Locate the cell with the specified text and output its (X, Y) center coordinate. 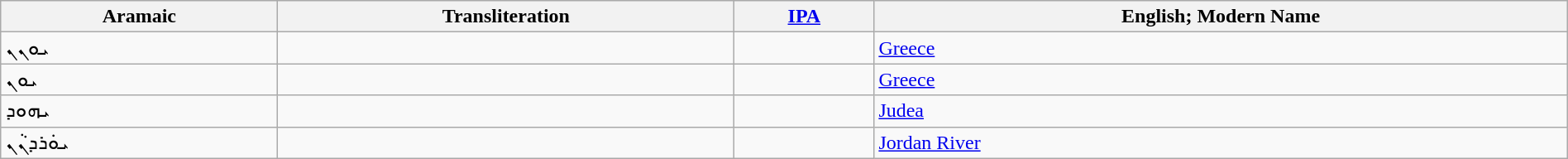
ܝܘܢ (139, 79)
ܝܘܿܪܕܢܵܢ (139, 142)
IPA (804, 17)
English; Modern Name (1221, 17)
Jordan River (1221, 142)
ܝܘܢܢ (139, 48)
ܝܗܘܕ (139, 111)
Judea (1221, 111)
Aramaic (139, 17)
Transliteration (506, 17)
